Return the (X, Y) coordinate for the center point of the cell that contains the specified text.  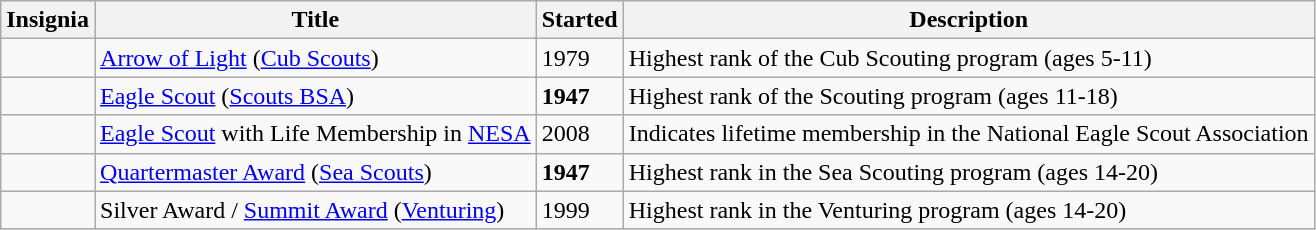
Arrow of Light (Cub Scouts) (316, 58)
Highest rank in the Sea Scouting program (ages 14-20) (968, 172)
Insignia (48, 20)
Eagle Scout (Scouts BSA) (316, 96)
Eagle Scout with Life Membership in NESA (316, 134)
1999 (580, 210)
Title (316, 20)
Silver Award / Summit Award (Venturing) (316, 210)
Highest rank in the Venturing program (ages 14-20) (968, 210)
Highest rank of the Scouting program (ages 11-18) (968, 96)
1979 (580, 58)
Highest rank of the Cub Scouting program (ages 5-11) (968, 58)
Quartermaster Award (Sea Scouts) (316, 172)
Started (580, 20)
2008 (580, 134)
Description (968, 20)
Indicates lifetime membership in the National Eagle Scout Association (968, 134)
